Capture the cell that displays the provided text and extract its [x, y] central coordinate. 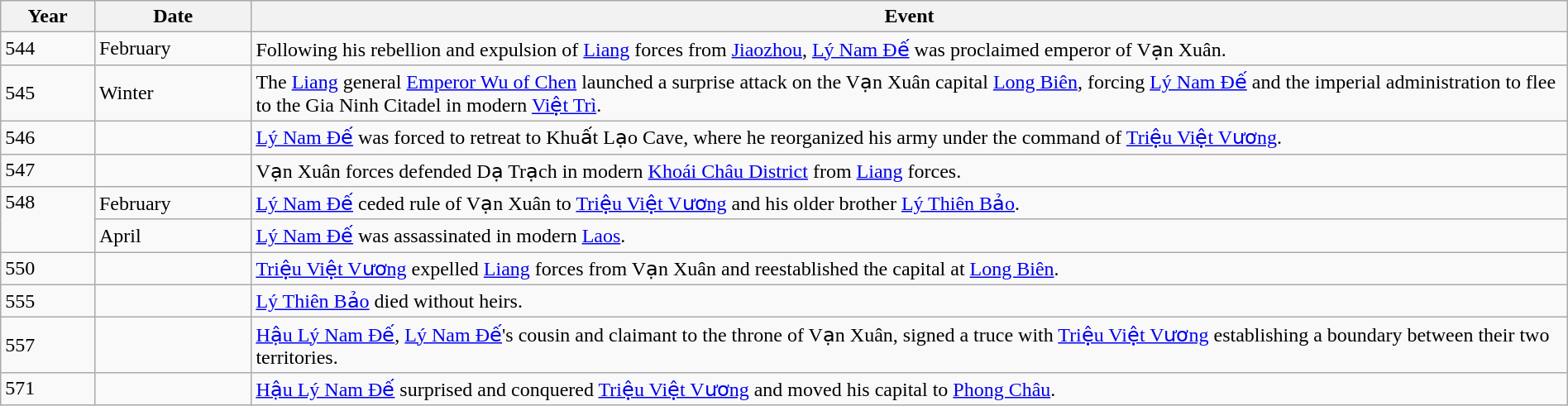
Year [48, 17]
Date [172, 17]
Event [910, 17]
Following his rebellion and expulsion of Liang forces from Jiaozhou, Lý Nam Đế was proclaimed emperor of Vạn Xuân. [910, 49]
Lý Nam Đế was assassinated in modern Laos. [910, 236]
Winter [172, 93]
Hậu Lý Nam Đế surprised and conquered Triệu Việt Vương and moved his capital to Phong Châu. [910, 389]
Vạn Xuân forces defended Dạ Trạch in modern Khoái Châu District from Liang forces. [910, 170]
550 [48, 269]
544 [48, 49]
547 [48, 170]
Lý Nam Đế was forced to retreat to Khuất Lạo Cave, where he reorganized his army under the command of Triệu Việt Vương. [910, 137]
April [172, 236]
548 [48, 220]
Lý Thiên Bảo died without heirs. [910, 301]
571 [48, 389]
545 [48, 93]
Triệu Việt Vương expelled Liang forces from Vạn Xuân and reestablished the capital at Long Biên. [910, 269]
546 [48, 137]
Lý Nam Đế ceded rule of Vạn Xuân to Triệu Việt Vương and his older brother Lý Thiên Bảo. [910, 203]
555 [48, 301]
557 [48, 346]
